Detect which cell encompasses the target text, then output its (X, Y) center coordinate. 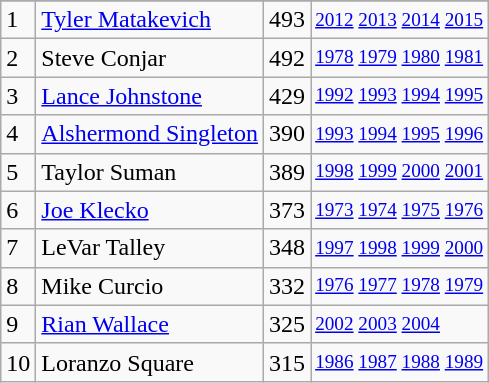
332 (288, 286)
7 (18, 248)
315 (288, 362)
1993 1994 1995 1996 (400, 134)
Lance Johnstone (150, 96)
Taylor Suman (150, 172)
2002 2003 2004 (400, 324)
LeVar Talley (150, 248)
1973 1974 1975 1976 (400, 210)
1986 1987 1988 1989 (400, 362)
5 (18, 172)
1 (18, 20)
10 (18, 362)
1992 1993 1994 1995 (400, 96)
Mike Curcio (150, 286)
Steve Conjar (150, 58)
390 (288, 134)
348 (288, 248)
1978 1979 1980 1981 (400, 58)
Joe Klecko (150, 210)
2012 2013 2014 2015 (400, 20)
325 (288, 324)
Loranzo Square (150, 362)
389 (288, 172)
2 (18, 58)
Rian Wallace (150, 324)
429 (288, 96)
1997 1998 1999 2000 (400, 248)
4 (18, 134)
3 (18, 96)
373 (288, 210)
6 (18, 210)
1998 1999 2000 2001 (400, 172)
8 (18, 286)
Alshermond Singleton (150, 134)
Tyler Matakevich (150, 20)
1976 1977 1978 1979 (400, 286)
492 (288, 58)
9 (18, 324)
493 (288, 20)
